Provide the (X, Y) coordinate of the cell's center where the given text is located.  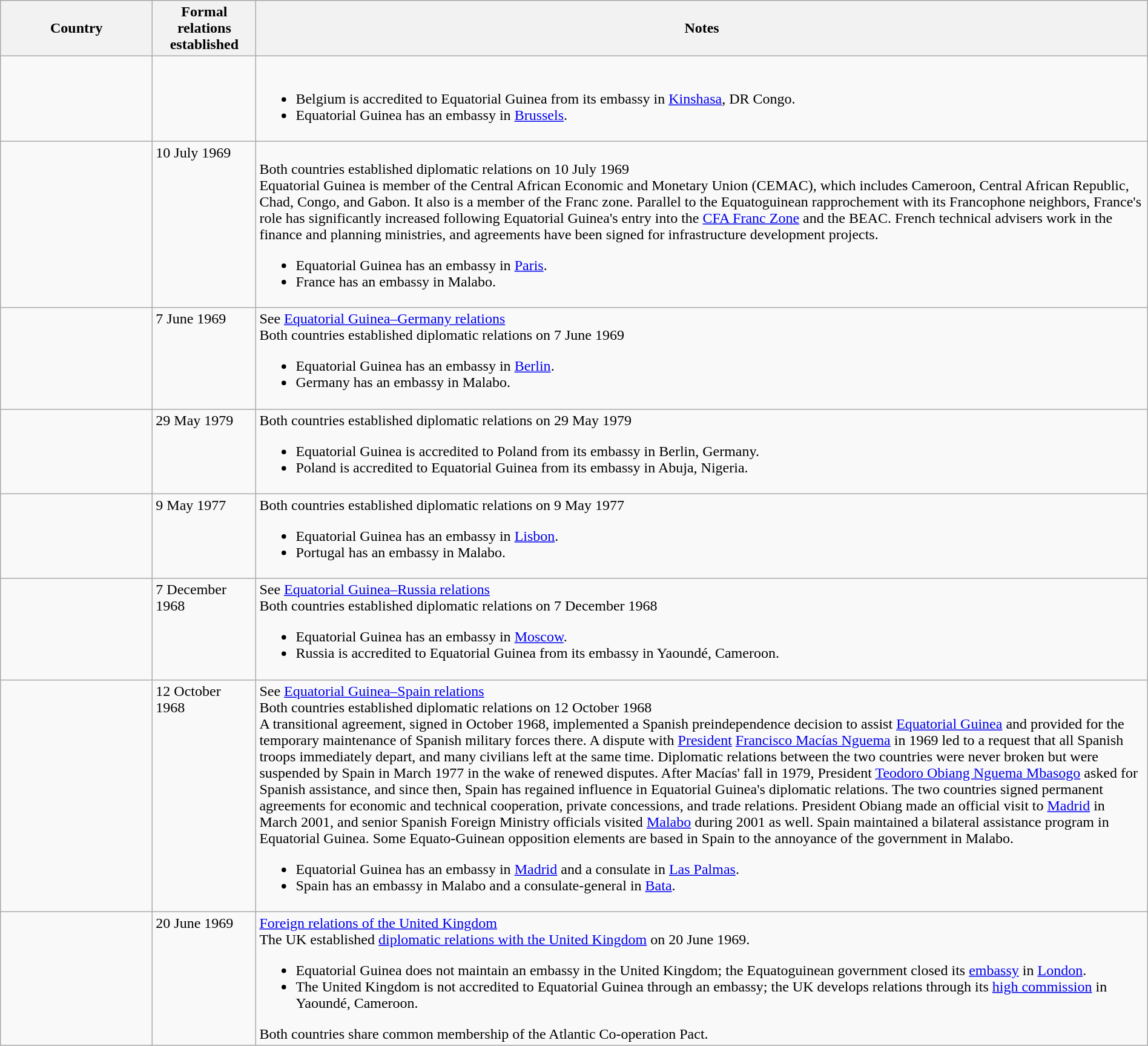
10 July 1969 (205, 224)
Both countries established diplomatic relations on 9 May 1977Equatorial Guinea has an embassy in Lisbon.Portugal has an embassy in Malabo. (702, 536)
12 October 1968 (205, 796)
9 May 1977 (205, 536)
Country (76, 28)
7 June 1969 (205, 359)
29 May 1979 (205, 451)
Formal relations established (205, 28)
Belgium is accredited to Equatorial Guinea from its embassy in Kinshasa, DR Congo.Equatorial Guinea has an embassy in Brussels. (702, 99)
7 December 1968 (205, 629)
20 June 1969 (205, 979)
Notes (702, 28)
